Scan for the cell matching the given text and deliver its (x, y) coordinate at center. 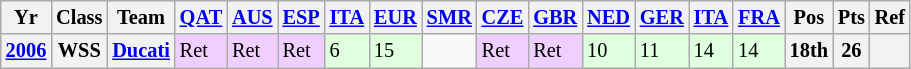
10 (608, 51)
15 (396, 51)
CZE (503, 17)
26 (852, 51)
FRA (759, 17)
Team (140, 17)
ESP (302, 17)
Yr (26, 17)
Ducati (140, 51)
Class (79, 17)
GBR (555, 17)
18th (809, 51)
EUR (396, 17)
GER (662, 17)
SMR (450, 17)
Ref (890, 17)
6 (347, 51)
WSS (79, 51)
2006 (26, 51)
QAT (201, 17)
Pos (809, 17)
Pts (852, 17)
NED (608, 17)
AUS (252, 17)
11 (662, 51)
